Capture the cell that displays the provided text and extract its (x, y) central coordinate. 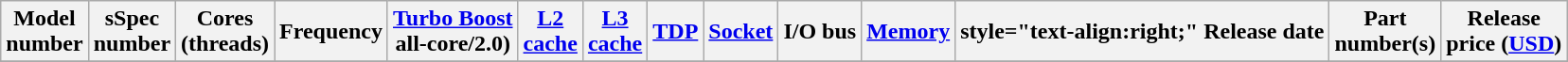
Releaseprice (USD) (1504, 32)
Turbo Boostall-core/2.0) (453, 32)
L3cache (615, 32)
Cores(threads) (225, 32)
Memory (909, 32)
Socket (740, 32)
Modelnumber (45, 32)
style="text-align:right;" Release date (1142, 32)
Frequency (331, 32)
TDP (676, 32)
I/O bus (820, 32)
Partnumber(s) (1385, 32)
L2cache (550, 32)
sSpecnumber (132, 32)
